Return the [X, Y] coordinate for the center point of the cell that contains the specified text.  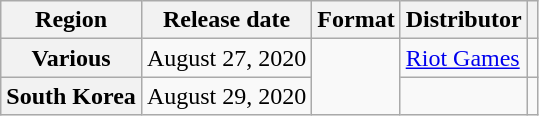
South Korea [72, 96]
Region [72, 20]
Format [356, 20]
Riot Games [464, 58]
Release date [226, 20]
August 27, 2020 [226, 58]
Distributor [464, 20]
Various [72, 58]
August 29, 2020 [226, 96]
